Provide the [x, y] coordinate of the cell's center where the given text is located.  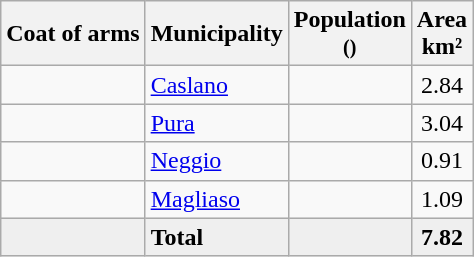
3.04 [442, 123]
Municipality [216, 34]
1.09 [442, 199]
Coat of arms [73, 34]
Pura [216, 123]
0.91 [442, 161]
Area km² [442, 34]
Caslano [216, 85]
7.82 [442, 237]
Population() [350, 34]
Neggio [216, 161]
Magliaso [216, 199]
2.84 [442, 85]
Total [216, 237]
